Return (X, Y) of the center of cell containing provided text 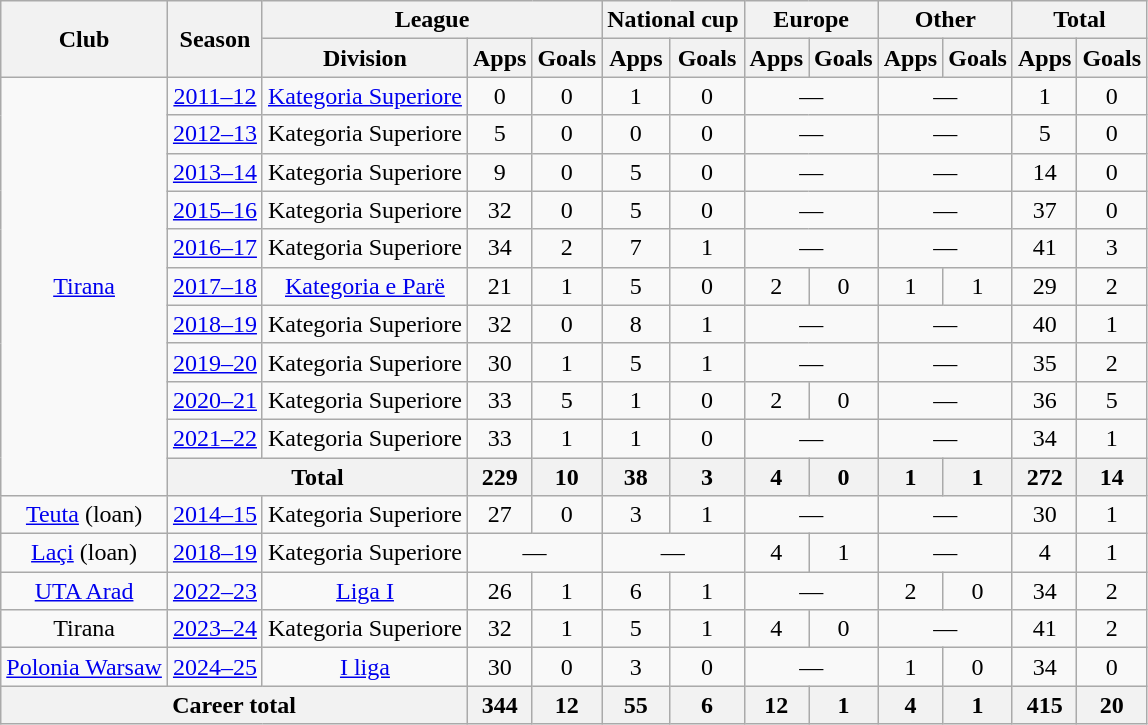
Division (364, 58)
415 (1044, 705)
Club (84, 39)
2021–22 (214, 438)
Europe (811, 20)
10 (567, 477)
Season (214, 39)
2017–18 (214, 286)
2014–15 (214, 515)
229 (499, 477)
2015–16 (214, 210)
Career total (234, 705)
Teuta (loan) (84, 515)
26 (499, 591)
I liga (364, 667)
272 (1044, 477)
2016–17 (214, 248)
21 (499, 286)
League (432, 20)
344 (499, 705)
7 (636, 248)
Laçi (loan) (84, 553)
20 (1112, 705)
Liga I (364, 591)
27 (499, 515)
29 (1044, 286)
Kategoria e Parë (364, 286)
2022–23 (214, 591)
9 (499, 172)
National cup (673, 20)
55 (636, 705)
2012–13 (214, 134)
36 (1044, 400)
2020–21 (214, 400)
2024–25 (214, 667)
Other (945, 20)
2011–12 (214, 96)
37 (1044, 210)
2019–20 (214, 362)
Polonia Warsaw (84, 667)
2023–24 (214, 629)
38 (636, 477)
2013–14 (214, 172)
35 (1044, 362)
40 (1044, 324)
UTA Arad (84, 591)
8 (636, 324)
